Extract the (x, y) coordinate from the center of the cell holding the provided text.  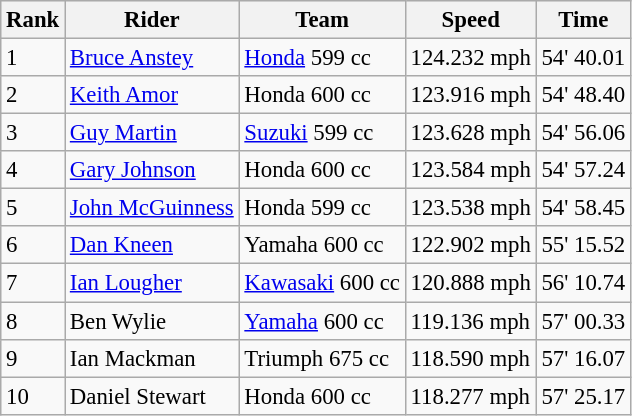
123.584 mph (470, 170)
119.136 mph (470, 321)
118.277 mph (470, 396)
Time (583, 20)
118.590 mph (470, 358)
56' 10.74 (583, 283)
123.628 mph (470, 133)
4 (33, 170)
Dan Kneen (152, 245)
54' 56.06 (583, 133)
3 (33, 133)
Keith Amor (152, 95)
9 (33, 358)
Ian Lougher (152, 283)
Rider (152, 20)
124.232 mph (470, 58)
54' 58.45 (583, 208)
122.902 mph (470, 245)
Kawasaki 600 cc (322, 283)
55' 15.52 (583, 245)
123.538 mph (470, 208)
Team (322, 20)
54' 57.24 (583, 170)
57' 00.33 (583, 321)
Ben Wylie (152, 321)
123.916 mph (470, 95)
7 (33, 283)
8 (33, 321)
Suzuki 599 cc (322, 133)
Triumph 675 cc (322, 358)
Bruce Anstey (152, 58)
57' 16.07 (583, 358)
120.888 mph (470, 283)
Ian Mackman (152, 358)
10 (33, 396)
54' 48.40 (583, 95)
Daniel Stewart (152, 396)
2 (33, 95)
Speed (470, 20)
1 (33, 58)
John McGuinness (152, 208)
Rank (33, 20)
5 (33, 208)
Guy Martin (152, 133)
Gary Johnson (152, 170)
57' 25.17 (583, 396)
6 (33, 245)
54' 40.01 (583, 58)
